Pinpoint the cell where the given text exists, returning its (X, Y) midpoint coordinate. 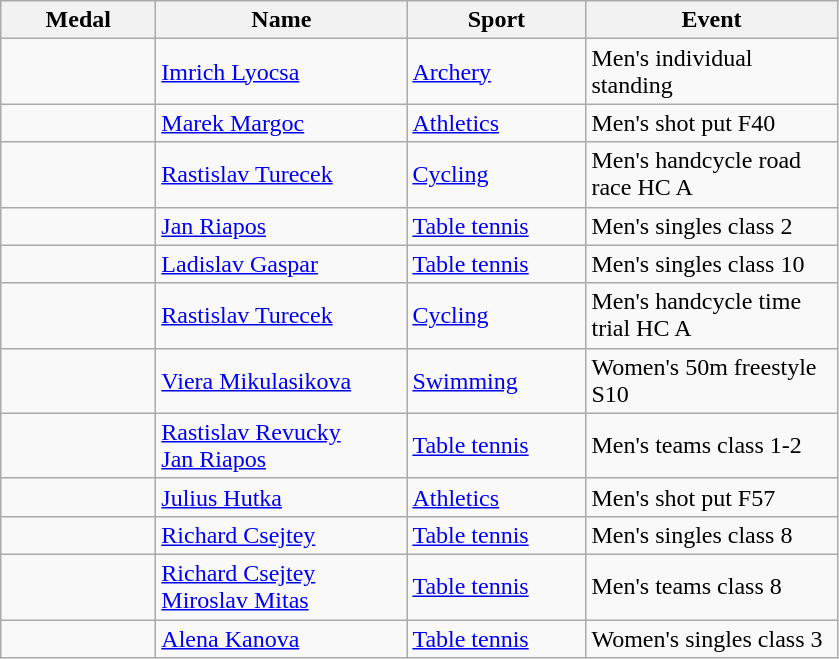
Archery (496, 72)
Julius Hutka (282, 497)
Event (712, 20)
Richard Csejtey Miroslav Mitas (282, 586)
Swimming (496, 380)
Rastislav Revucky Jan Riapos (282, 446)
Jan Riapos (282, 226)
Marek Margoc (282, 123)
Medal (78, 20)
Men's singles class 8 (712, 535)
Name (282, 20)
Men's teams class 1-2 (712, 446)
Alena Kanova (282, 639)
Men's singles class 10 (712, 264)
Men's singles class 2 (712, 226)
Imrich Lyocsa (282, 72)
Men's handcycle road race HC A (712, 174)
Men's handcycle time trial HC A (712, 316)
Men's shot put F57 (712, 497)
Women's singles class 3 (712, 639)
Women's 50m freestyle S10 (712, 380)
Richard Csejtey (282, 535)
Sport (496, 20)
Men's shot put F40 (712, 123)
Viera Mikulasikova (282, 380)
Ladislav Gaspar (282, 264)
Men's teams class 8 (712, 586)
Men's individual standing (712, 72)
